Scan for the cell matching the given text and deliver its [X, Y] coordinate at center. 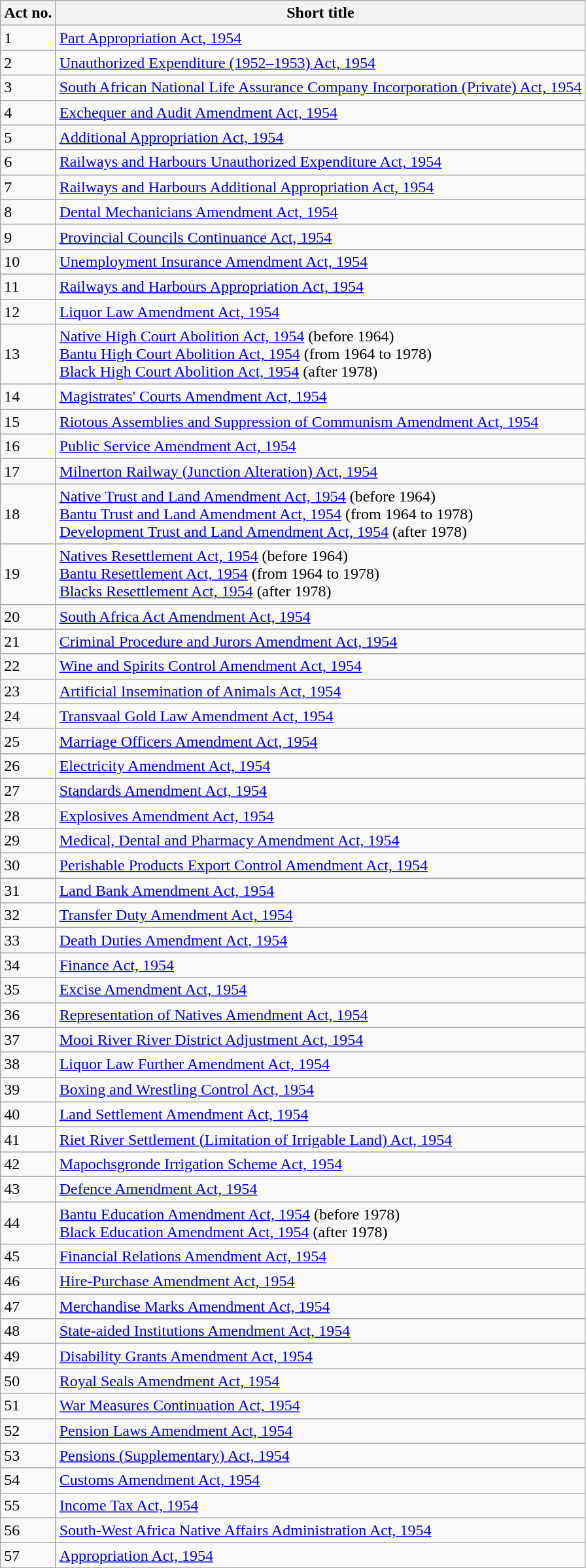
53 [28, 1456]
South Africa Act Amendment Act, 1954 [320, 617]
18 [28, 514]
Electricity Amendment Act, 1954 [320, 766]
48 [28, 1331]
34 [28, 965]
30 [28, 866]
Transfer Duty Amendment Act, 1954 [320, 915]
Merchandise Marks Amendment Act, 1954 [320, 1306]
14 [28, 397]
Magistrates' Courts Amendment Act, 1954 [320, 397]
43 [28, 1189]
Appropriation Act, 1954 [320, 1555]
Medical, Dental and Pharmacy Amendment Act, 1954 [320, 841]
Public Service Amendment Act, 1954 [320, 447]
29 [28, 841]
Excise Amendment Act, 1954 [320, 990]
17 [28, 471]
Wine and Spirits Control Amendment Act, 1954 [320, 666]
Financial Relations Amendment Act, 1954 [320, 1257]
Hire-Purchase Amendment Act, 1954 [320, 1282]
War Measures Continuation Act, 1954 [320, 1406]
1 [28, 38]
33 [28, 940]
Additional Appropriation Act, 1954 [320, 137]
20 [28, 617]
Criminal Procedure and Jurors Amendment Act, 1954 [320, 641]
Land Settlement Amendment Act, 1954 [320, 1114]
40 [28, 1114]
8 [28, 212]
51 [28, 1406]
6 [28, 162]
55 [28, 1505]
5 [28, 137]
11 [28, 286]
Bantu Education Amendment Act, 1954 (before 1978) Black Education Amendment Act, 1954 (after 1978) [320, 1223]
52 [28, 1431]
Part Appropriation Act, 1954 [320, 38]
Unemployment Insurance Amendment Act, 1954 [320, 262]
28 [28, 815]
Riet River Settlement (Limitation of Irrigable Land) Act, 1954 [320, 1139]
Provincial Councils Continuance Act, 1954 [320, 237]
25 [28, 741]
Exchequer and Audit Amendment Act, 1954 [320, 112]
26 [28, 766]
Short title [320, 13]
2 [28, 63]
42 [28, 1164]
41 [28, 1139]
Royal Seals Amendment Act, 1954 [320, 1381]
21 [28, 641]
35 [28, 990]
Railways and Harbours Appropriation Act, 1954 [320, 286]
Disability Grants Amendment Act, 1954 [320, 1356]
Land Bank Amendment Act, 1954 [320, 891]
12 [28, 312]
Finance Act, 1954 [320, 965]
Marriage Officers Amendment Act, 1954 [320, 741]
36 [28, 1015]
19 [28, 574]
Transvaal Gold Law Amendment Act, 1954 [320, 716]
44 [28, 1223]
3 [28, 88]
38 [28, 1065]
Income Tax Act, 1954 [320, 1505]
9 [28, 237]
49 [28, 1356]
Unauthorized Expenditure (1952–1953) Act, 1954 [320, 63]
56 [28, 1530]
Boxing and Wrestling Control Act, 1954 [320, 1089]
50 [28, 1381]
47 [28, 1306]
South-West Africa Native Affairs Administration Act, 1954 [320, 1530]
Death Duties Amendment Act, 1954 [320, 940]
23 [28, 691]
Liquor Law Amendment Act, 1954 [320, 312]
State-aided Institutions Amendment Act, 1954 [320, 1331]
37 [28, 1040]
Perishable Products Export Control Amendment Act, 1954 [320, 866]
13 [28, 354]
7 [28, 187]
Natives Resettlement Act, 1954 (before 1964) Bantu Resettlement Act, 1954 (from 1964 to 1978) Blacks Resettlement Act, 1954 (after 1978) [320, 574]
Railways and Harbours Additional Appropriation Act, 1954 [320, 187]
54 [28, 1480]
Railways and Harbours Unauthorized Expenditure Act, 1954 [320, 162]
Riotous Assemblies and Suppression of Communism Amendment Act, 1954 [320, 422]
31 [28, 891]
39 [28, 1089]
45 [28, 1257]
46 [28, 1282]
Dental Mechanicians Amendment Act, 1954 [320, 212]
Artificial Insemination of Animals Act, 1954 [320, 691]
Milnerton Railway (Junction Alteration) Act, 1954 [320, 471]
South African National Life Assurance Company Incorporation (Private) Act, 1954 [320, 88]
Standards Amendment Act, 1954 [320, 791]
15 [28, 422]
Mooi River River District Adjustment Act, 1954 [320, 1040]
24 [28, 716]
22 [28, 666]
10 [28, 262]
57 [28, 1555]
27 [28, 791]
Explosives Amendment Act, 1954 [320, 815]
Mapochsgronde Irrigation Scheme Act, 1954 [320, 1164]
Pension Laws Amendment Act, 1954 [320, 1431]
4 [28, 112]
Liquor Law Further Amendment Act, 1954 [320, 1065]
Pensions (Supplementary) Act, 1954 [320, 1456]
Representation of Natives Amendment Act, 1954 [320, 1015]
Act no. [28, 13]
16 [28, 447]
Customs Amendment Act, 1954 [320, 1480]
32 [28, 915]
Defence Amendment Act, 1954 [320, 1189]
